Detect which cell encompasses the target text, then output its (X, Y) center coordinate. 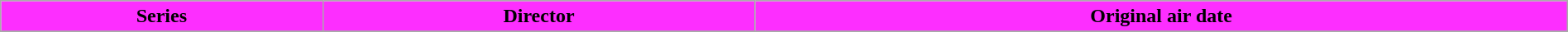
Original air date (1161, 16)
Series (162, 16)
Director (539, 16)
